Capture the cell that displays the provided text and extract its [x, y] central coordinate. 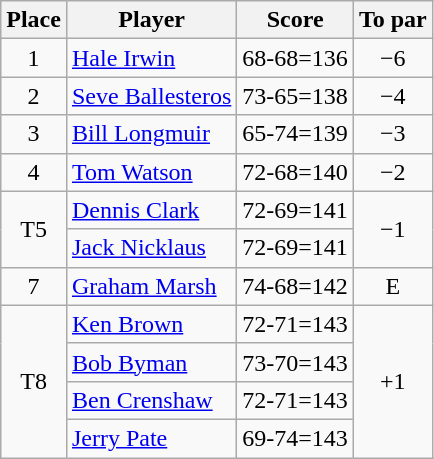
Jack Nicklaus [151, 248]
Score [296, 20]
−6 [392, 58]
Tom Watson [151, 172]
2 [34, 96]
Hale Irwin [151, 58]
73-65=138 [296, 96]
3 [34, 134]
T8 [34, 381]
68-68=136 [296, 58]
Dennis Clark [151, 210]
E [392, 286]
Player [151, 20]
−2 [392, 172]
1 [34, 58]
Ben Crenshaw [151, 400]
65-74=139 [296, 134]
Ken Brown [151, 324]
−3 [392, 134]
7 [34, 286]
73-70=143 [296, 362]
Bob Byman [151, 362]
4 [34, 172]
+1 [392, 381]
72-68=140 [296, 172]
T5 [34, 229]
Seve Ballesteros [151, 96]
69-74=143 [296, 438]
−1 [392, 229]
Bill Longmuir [151, 134]
Jerry Pate [151, 438]
Graham Marsh [151, 286]
To par [392, 20]
74-68=142 [296, 286]
Place [34, 20]
−4 [392, 96]
